Pinpoint the cell where the given text exists, returning its [X, Y] midpoint coordinate. 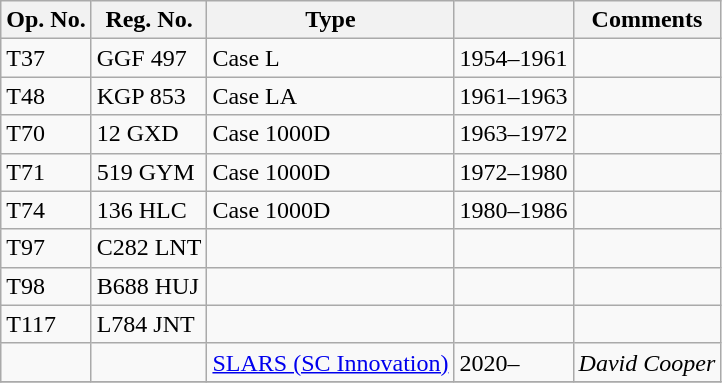
C282 LNT [149, 248]
T37 [46, 58]
Case L [330, 58]
SLARS (SC Innovation) [330, 362]
1972–1980 [514, 172]
2020– [514, 362]
KGP 853 [149, 96]
T74 [46, 210]
519 GYM [149, 172]
B688 HUJ [149, 286]
Case LA [330, 96]
T117 [46, 324]
1963–1972 [514, 134]
T98 [46, 286]
Type [330, 20]
1980–1986 [514, 210]
Op. No. [46, 20]
T48 [46, 96]
1954–1961 [514, 58]
136 HLC [149, 210]
David Cooper [647, 362]
Comments [647, 20]
12 GXD [149, 134]
L784 JNT [149, 324]
T97 [46, 248]
GGF 497 [149, 58]
1961–1963 [514, 96]
T71 [46, 172]
Reg. No. [149, 20]
T70 [46, 134]
